Scan for the cell matching the given text and deliver its [X, Y] coordinate at center. 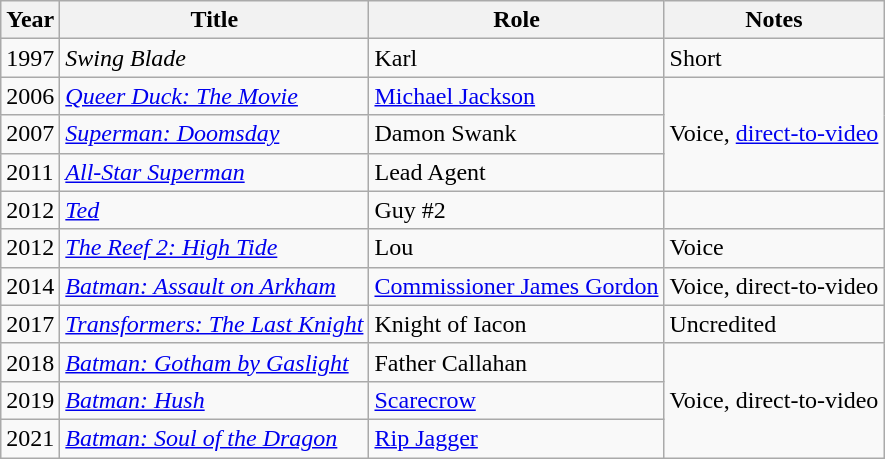
Michael Jackson [516, 96]
All-Star Superman [214, 172]
Batman: Assault on Arkham [214, 286]
Knight of Iacon [516, 324]
Voice [774, 248]
2019 [30, 400]
Lou [516, 248]
Year [30, 20]
Lead Agent [516, 172]
Swing Blade [214, 58]
Queer Duck: The Movie [214, 96]
Rip Jagger [516, 438]
Ted [214, 210]
Guy #2 [516, 210]
Transformers: The Last Knight [214, 324]
2006 [30, 96]
Batman: Soul of the Dragon [214, 438]
2007 [30, 134]
Batman: Gotham by Gaslight [214, 362]
Notes [774, 20]
Batman: Hush [214, 400]
2018 [30, 362]
Scarecrow [516, 400]
2014 [30, 286]
Role [516, 20]
The Reef 2: High Tide [214, 248]
Father Callahan [516, 362]
2017 [30, 324]
Short [774, 58]
Commissioner James Gordon [516, 286]
Damon Swank [516, 134]
1997 [30, 58]
Title [214, 20]
Karl [516, 58]
Superman: Doomsday [214, 134]
2011 [30, 172]
Uncredited [774, 324]
2021 [30, 438]
